Search for the cell housing the specified text and yield its (x, y) center coordinate. 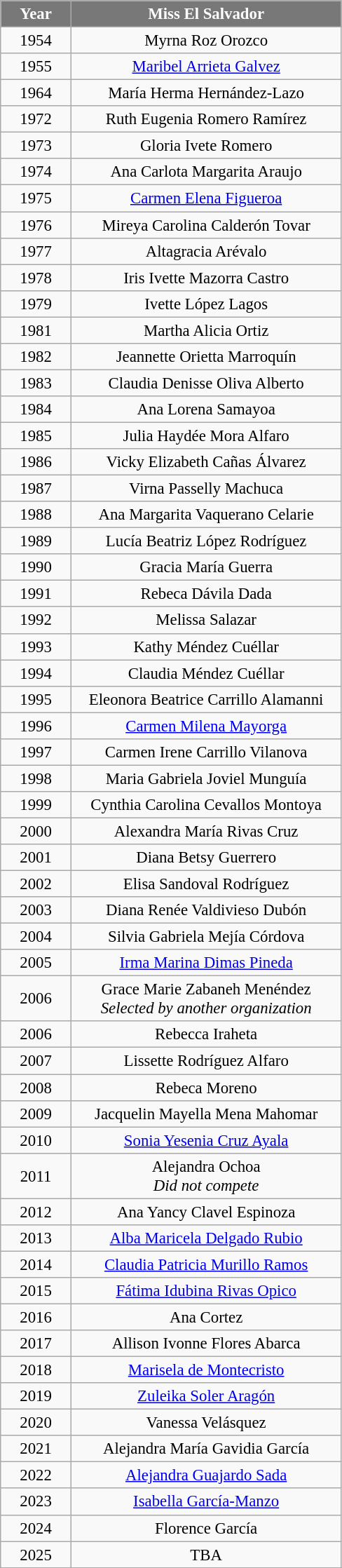
1974 (36, 172)
Eleonora Beatrice Carrillo Alamanni (206, 699)
Vanessa Velásquez (206, 1423)
Alba Maricela Delgado Rubio (206, 1238)
2009 (36, 1114)
Ana Cortez (206, 1317)
2025 (36, 1555)
1987 (36, 489)
Ana Margarita Vaquerano Celarie (206, 515)
1999 (36, 805)
Jeannette Orietta Marroquín (206, 357)
Diana Renée Valdivieso Dubón (206, 910)
1979 (36, 304)
2011 (36, 1175)
1983 (36, 383)
Rebeca Moreno (206, 1088)
Cynthia Carolina Cevallos Montoya (206, 805)
1995 (36, 699)
2024 (36, 1528)
Year (36, 14)
1992 (36, 621)
1986 (36, 462)
2015 (36, 1291)
Claudia Méndez Cuéllar (206, 673)
Zuleika Soler Aragón (206, 1396)
Alejandra OchoaDid not compete (206, 1175)
1975 (36, 198)
Marisela de Montecristo (206, 1370)
Rebeca Dávila Dada (206, 594)
1954 (36, 41)
Allison Ivonne Flores Abarca (206, 1344)
1955 (36, 67)
Ana Yancy Clavel Espinoza (206, 1212)
Isabella García-Manzo (206, 1502)
2020 (36, 1423)
2013 (36, 1238)
Ruth Eugenia Romero Ramírez (206, 119)
2021 (36, 1449)
María Herma Hernández-Lazo (206, 93)
1990 (36, 567)
2003 (36, 910)
Lucía Beatriz López Rodríguez (206, 541)
TBA (206, 1555)
Melissa Salazar (206, 621)
Gracia María Guerra (206, 567)
2005 (36, 963)
1993 (36, 647)
2004 (36, 937)
Claudia Denisse Oliva Alberto (206, 383)
2017 (36, 1344)
1985 (36, 435)
2012 (36, 1212)
Carmen Milena Mayorga (206, 726)
Ivette López Lagos (206, 304)
Fátima Idubina Rivas Opico (206, 1291)
Gloria Ivete Romero (206, 146)
1991 (36, 594)
Florence García (206, 1528)
Lissette Rodríguez Alfaro (206, 1061)
1973 (36, 146)
2008 (36, 1088)
Diana Betsy Guerrero (206, 858)
Rebecca Iraheta (206, 1034)
2022 (36, 1475)
Ana Carlota Margarita Araujo (206, 172)
1988 (36, 515)
Carmen Irene Carrillo Vilanova (206, 752)
1972 (36, 119)
Silvia Gabriela Mejía Córdova (206, 937)
2007 (36, 1061)
1982 (36, 357)
Alejandra María Gavidia García (206, 1449)
Elisa Sandoval Rodríguez (206, 884)
Vicky Elizabeth Cañas Álvarez (206, 462)
1981 (36, 330)
1964 (36, 93)
Jacquelin Mayella Mena Mahomar (206, 1114)
Maria Gabriela Joviel Munguía (206, 778)
2001 (36, 858)
Irma Marina Dimas Pineda (206, 963)
2019 (36, 1396)
2002 (36, 884)
2014 (36, 1264)
2016 (36, 1317)
Miss El Salvador (206, 14)
Maribel Arrieta Galvez (206, 67)
1997 (36, 752)
1989 (36, 541)
1998 (36, 778)
2010 (36, 1140)
Virna Passelly Machuca (206, 489)
2018 (36, 1370)
Alexandra María Rivas Cruz (206, 831)
Carmen Elena Figueroa (206, 198)
Myrna Roz Orozco (206, 41)
2000 (36, 831)
Grace Marie Zabaneh MenéndezSelected by another organization (206, 999)
Julia Haydée Mora Alfaro (206, 435)
Altagracia Arévalo (206, 251)
1984 (36, 410)
1977 (36, 251)
1996 (36, 726)
Ana Lorena Samayoa (206, 410)
Kathy Méndez Cuéllar (206, 647)
Alejandra Guajardo Sada (206, 1475)
1978 (36, 278)
2023 (36, 1502)
1994 (36, 673)
Martha Alicia Ortiz (206, 330)
Claudia Patricia Murillo Ramos (206, 1264)
1976 (36, 225)
Mireya Carolina Calderón Tovar (206, 225)
Sonia Yesenia Cruz Ayala (206, 1140)
Iris Ivette Mazorra Castro (206, 278)
